Extract the (x, y) coordinate from the center of the cell holding the provided text.  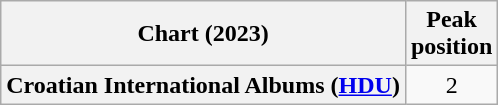
Peakposition (451, 34)
Croatian International Albums (HDU) (204, 85)
2 (451, 85)
Chart (2023) (204, 34)
